Output the (x, y) coordinate of the center of the cell containing the given text.  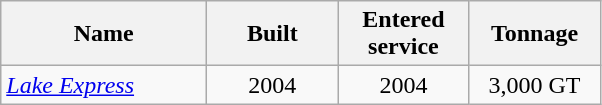
3,000 GT (534, 85)
Tonnage (534, 34)
Entered service (404, 34)
Name (104, 34)
Built (272, 34)
Lake Express (104, 85)
